Scan for the cell matching the given text and deliver its (X, Y) coordinate at center. 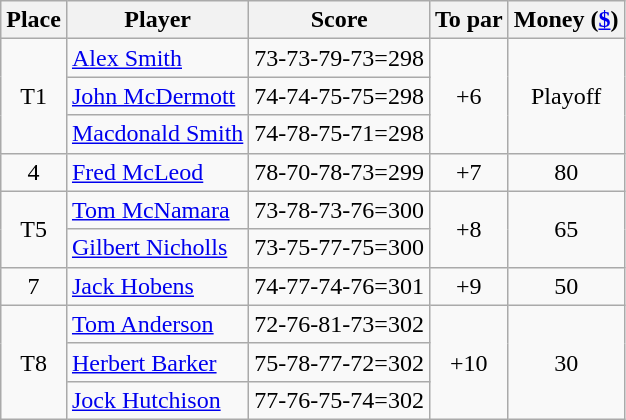
74-77-74-76=301 (340, 286)
+7 (468, 172)
+9 (468, 286)
30 (566, 362)
73-75-77-75=300 (340, 248)
74-74-75-75=298 (340, 96)
75-78-77-72=302 (340, 362)
Money ($) (566, 20)
50 (566, 286)
T8 (34, 362)
T5 (34, 229)
Gilbert Nicholls (157, 248)
74-78-75-71=298 (340, 134)
Alex Smith (157, 58)
Tom Anderson (157, 324)
T1 (34, 96)
+8 (468, 229)
+6 (468, 96)
Player (157, 20)
Jack Hobens (157, 286)
+10 (468, 362)
Fred McLeod (157, 172)
Score (340, 20)
78-70-78-73=299 (340, 172)
73-78-73-76=300 (340, 210)
80 (566, 172)
Tom McNamara (157, 210)
Herbert Barker (157, 362)
Place (34, 20)
John McDermott (157, 96)
72-76-81-73=302 (340, 324)
77-76-75-74=302 (340, 400)
7 (34, 286)
Macdonald Smith (157, 134)
Playoff (566, 96)
65 (566, 229)
73-73-79-73=298 (340, 58)
Jock Hutchison (157, 400)
To par (468, 20)
4 (34, 172)
